Detect which cell encompasses the target text, then output its (X, Y) center coordinate. 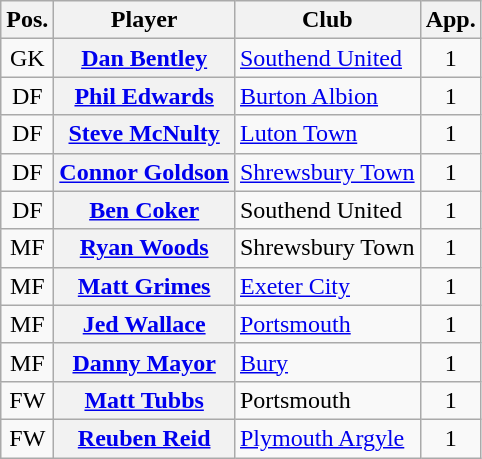
Player (144, 20)
Plymouth Argyle (327, 438)
App. (450, 20)
Steve McNulty (144, 134)
Ben Coker (144, 210)
Club (327, 20)
Exeter City (327, 286)
Phil Edwards (144, 96)
Bury (327, 362)
Pos. (28, 20)
Ryan Woods (144, 248)
GK (28, 58)
Luton Town (327, 134)
Connor Goldson (144, 172)
Jed Wallace (144, 324)
Matt Tubbs (144, 400)
Matt Grimes (144, 286)
Dan Bentley (144, 58)
Danny Mayor (144, 362)
Burton Albion (327, 96)
Reuben Reid (144, 438)
